Return [x, y] of the center of cell containing provided text 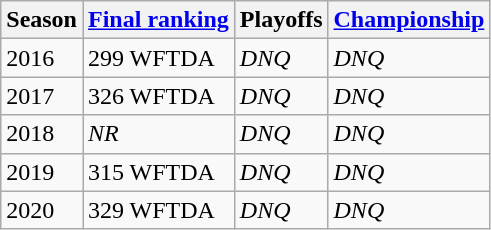
2017 [42, 96]
329 WFTDA [158, 210]
2020 [42, 210]
Season [42, 20]
299 WFTDA [158, 58]
315 WFTDA [158, 172]
2018 [42, 134]
NR [158, 134]
2016 [42, 58]
326 WFTDA [158, 96]
Championship [409, 20]
2019 [42, 172]
Playoffs [281, 20]
Final ranking [158, 20]
